From the cell containing the given text, extract its center point as (X, Y) coordinate. 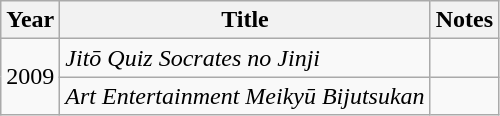
2009 (30, 77)
Jitō Quiz Socrates no Jinji (245, 58)
Notes (464, 20)
Title (245, 20)
Art Entertainment Meikyū Bijutsukan (245, 96)
Year (30, 20)
